Return the (X, Y) coordinate for the center point of the cell that contains the specified text.  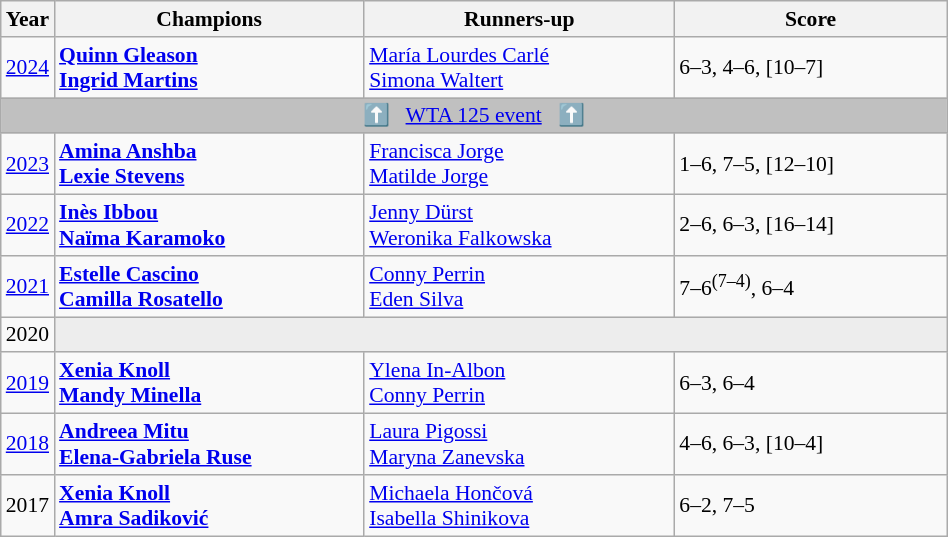
2020 (28, 335)
Inès Ibbou Naïma Karamoko (209, 226)
6–3, 6–4 (810, 384)
Laura Pigossi Maryna Zanevska (519, 444)
2023 (28, 164)
Conny Perrin Eden Silva (519, 286)
Year (28, 19)
⬆️ WTA 125 event ⬆️ (474, 116)
Andreea Mitu Elena-Gabriela Ruse (209, 444)
6–2, 7–5 (810, 506)
2–6, 6–3, [16–14] (810, 226)
Francisca Jorge Matilde Jorge (519, 164)
1–6, 7–5, [12–10] (810, 164)
2019 (28, 384)
6–3, 4–6, [10–7] (810, 68)
Estelle Cascino Camilla Rosatello (209, 286)
Runners-up (519, 19)
Xenia Knoll Amra Sadiković (209, 506)
Xenia Knoll Mandy Minella (209, 384)
2022 (28, 226)
2018 (28, 444)
4–6, 6–3, [10–4] (810, 444)
2024 (28, 68)
7–6(7–4), 6–4 (810, 286)
2021 (28, 286)
Quinn Gleason Ingrid Martins (209, 68)
Champions (209, 19)
Score (810, 19)
María Lourdes Carlé Simona Waltert (519, 68)
Jenny Dürst Weronika Falkowska (519, 226)
Michaela Hončová Isabella Shinikova (519, 506)
Ylena In-Albon Conny Perrin (519, 384)
Amina Anshba Lexie Stevens (209, 164)
2017 (28, 506)
